Locate the cell with the specified text and output its [x, y] center coordinate. 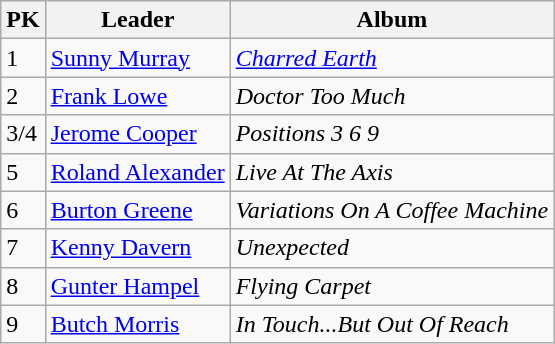
Butch Morris [138, 324]
Variations On A Coffee Machine [392, 210]
Unexpected [392, 248]
7 [23, 248]
Frank Lowe [138, 96]
Roland Alexander [138, 172]
Gunter Hampel [138, 286]
1 [23, 58]
Album [392, 20]
Burton Greene [138, 210]
5 [23, 172]
Doctor Too Much [392, 96]
Sunny Murray [138, 58]
Positions 3 6 9 [392, 134]
Charred Earth [392, 58]
PK [23, 20]
Kenny Davern [138, 248]
2 [23, 96]
Leader [138, 20]
9 [23, 324]
Flying Carpet [392, 286]
Jerome Cooper [138, 134]
Live At The Axis [392, 172]
In Touch...But Out Of Reach [392, 324]
8 [23, 286]
3/4 [23, 134]
6 [23, 210]
